Detect which cell encompasses the target text, then output its (X, Y) center coordinate. 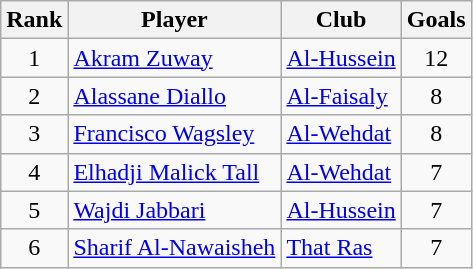
4 (34, 172)
Rank (34, 20)
Sharif Al-Nawaisheh (174, 248)
Wajdi Jabbari (174, 210)
12 (436, 58)
5 (34, 210)
Francisco Wagsley (174, 134)
Club (341, 20)
Alassane Diallo (174, 96)
Elhadji Malick Tall (174, 172)
Al-Faisaly (341, 96)
2 (34, 96)
Player (174, 20)
3 (34, 134)
6 (34, 248)
That Ras (341, 248)
1 (34, 58)
Goals (436, 20)
Akram Zuway (174, 58)
